Detect which cell encompasses the target text, then output its [X, Y] center coordinate. 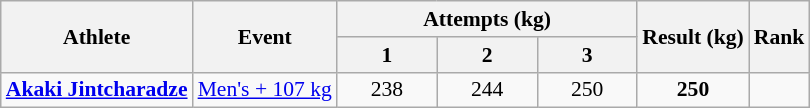
Event [265, 36]
Attempts (kg) [487, 19]
238 [387, 90]
2 [487, 55]
Athlete [97, 36]
Akaki Jintcharadze [97, 90]
Result (kg) [692, 36]
Men's + 107 kg [265, 90]
1 [387, 55]
3 [587, 55]
Rank [780, 36]
244 [487, 90]
